Locate the cell with the specified text and output its [X, Y] center coordinate. 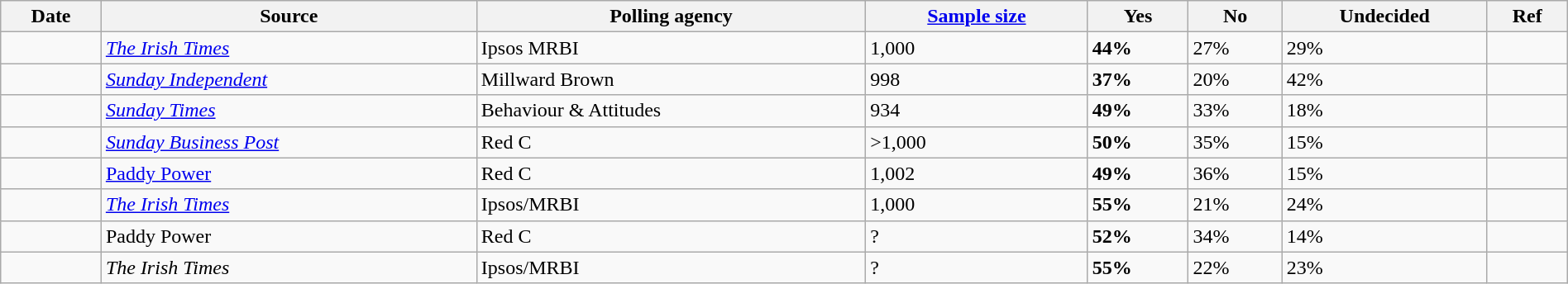
Sunday Business Post [289, 142]
Sunday Independent [289, 79]
20% [1236, 79]
Ipsos MRBI [671, 48]
52% [1138, 236]
Behaviour & Attitudes [671, 111]
934 [978, 111]
Source [289, 17]
998 [978, 79]
23% [1384, 267]
Polling agency [671, 17]
Undecided [1384, 17]
22% [1236, 267]
29% [1384, 48]
Yes [1138, 17]
Ref [1527, 17]
Date [51, 17]
36% [1236, 173]
34% [1236, 236]
>1,000 [978, 142]
Sunday Times [289, 111]
35% [1236, 142]
21% [1236, 205]
14% [1384, 236]
No [1236, 17]
37% [1138, 79]
Sample size [978, 17]
1,002 [978, 173]
Millward Brown [671, 79]
18% [1384, 111]
33% [1236, 111]
44% [1138, 48]
42% [1384, 79]
27% [1236, 48]
24% [1384, 205]
50% [1138, 142]
